Pinpoint the cell where the given text exists, returning its [x, y] midpoint coordinate. 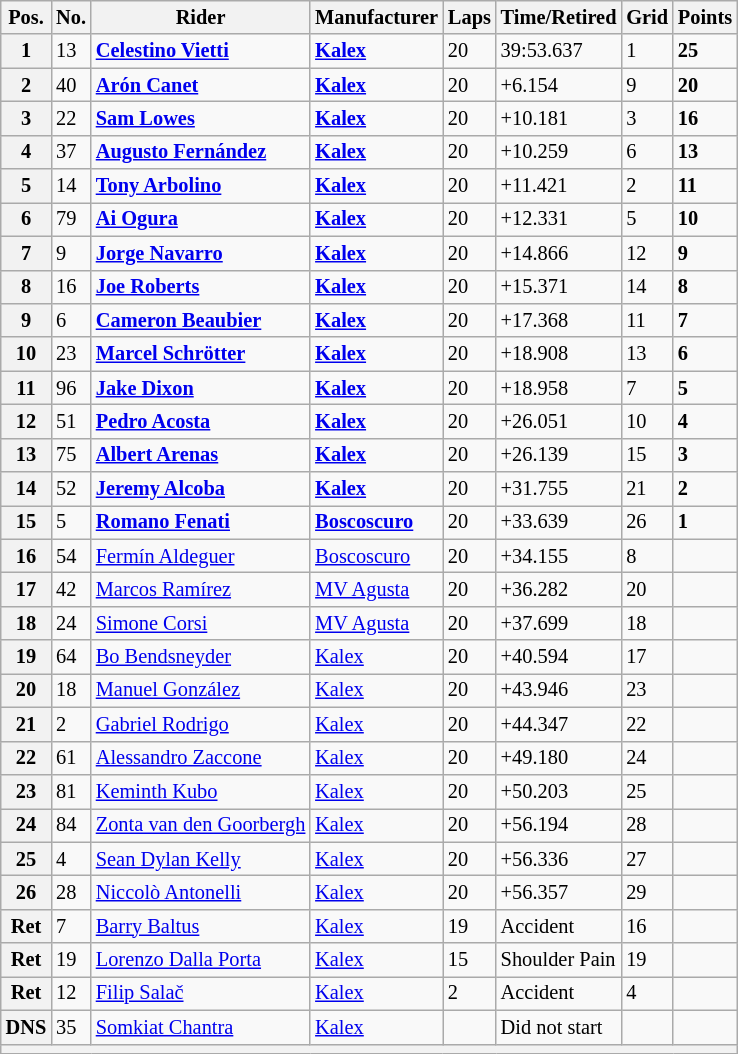
Marcel Schrötter [200, 354]
+56.194 [559, 825]
+33.639 [559, 522]
+18.908 [559, 354]
Albert Arenas [200, 455]
Keminth Kubo [200, 791]
Points [705, 17]
52 [71, 489]
Pos. [26, 17]
42 [71, 589]
Zonta van den Goorbergh [200, 825]
Niccolò Antonelli [200, 892]
Tony Arbolino [200, 186]
51 [71, 421]
+37.699 [559, 623]
96 [71, 388]
Gabriel Rodrigo [200, 724]
DNS [26, 1027]
Grid [647, 17]
+17.368 [559, 320]
35 [71, 1027]
+36.282 [559, 589]
+26.139 [559, 455]
+43.946 [559, 690]
Jake Dixon [200, 388]
+56.357 [559, 892]
Rider [200, 17]
75 [71, 455]
+10.181 [559, 118]
+12.331 [559, 219]
+11.421 [559, 186]
+6.154 [559, 85]
Marcos Ramírez [200, 589]
+10.259 [559, 152]
Simone Corsi [200, 623]
Sean Dylan Kelly [200, 859]
Sam Lowes [200, 118]
Jorge Navarro [200, 253]
29 [647, 892]
54 [71, 556]
+50.203 [559, 791]
Bo Bendsneyder [200, 657]
No. [71, 17]
Ai Ogura [200, 219]
+44.347 [559, 724]
Somkiat Chantra [200, 1027]
Cameron Beaubier [200, 320]
Manuel González [200, 690]
84 [71, 825]
+14.866 [559, 253]
Lorenzo Dalla Porta [200, 960]
Manufacturer [376, 17]
Joe Roberts [200, 287]
+18.958 [559, 388]
Pedro Acosta [200, 421]
Laps [470, 17]
64 [71, 657]
81 [71, 791]
Jeremy Alcoba [200, 489]
Augusto Fernández [200, 152]
Time/Retired [559, 17]
Filip Salač [200, 993]
Barry Baltus [200, 926]
37 [71, 152]
+49.180 [559, 758]
Did not start [559, 1027]
+56.336 [559, 859]
40 [71, 85]
+40.594 [559, 657]
39:53.637 [559, 51]
+26.051 [559, 421]
+15.371 [559, 287]
Celestino Vietti [200, 51]
Arón Canet [200, 85]
Alessandro Zaccone [200, 758]
+31.755 [559, 489]
Romano Fenati [200, 522]
79 [71, 219]
61 [71, 758]
Fermín Aldeguer [200, 556]
+34.155 [559, 556]
Shoulder Pain [559, 960]
27 [647, 859]
